Search for the cell housing the specified text and yield its (x, y) center coordinate. 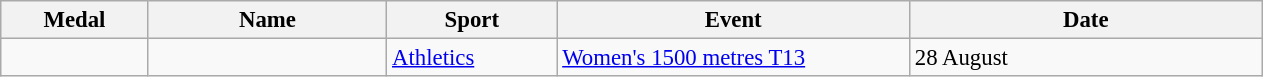
Athletics (472, 58)
Name (268, 20)
Sport (472, 20)
Women's 1500 metres T13 (734, 58)
Date (1086, 20)
Medal (74, 20)
28 August (1086, 58)
Event (734, 20)
